For the text-containing cell, return its midpoint in (X, Y) coordinate format. 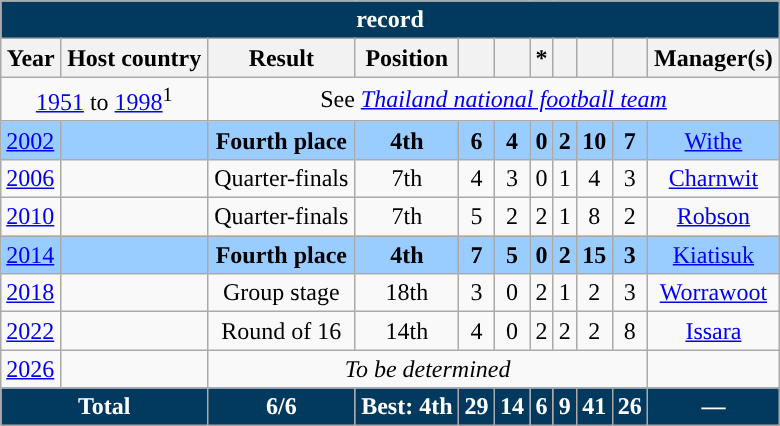
Result (282, 58)
* (542, 58)
Manager(s) (714, 58)
Kiatisuk (714, 255)
To be determined (428, 369)
9 (564, 407)
record (390, 20)
Charnwit (714, 178)
Round of 16 (282, 331)
Group stage (282, 293)
14th (407, 331)
18th (407, 293)
1951 to 19981 (104, 100)
2006 (31, 178)
Total (104, 407)
Issara (714, 331)
2022 (31, 331)
2010 (31, 217)
10 (595, 140)
Year (31, 58)
15 (595, 255)
Position (407, 58)
Host country (134, 58)
2018 (31, 293)
Best: 4th (407, 407)
Robson (714, 217)
14 (512, 407)
6/6 (282, 407)
Worrawoot (714, 293)
See Thailand national football team (494, 100)
Withe (714, 140)
2014 (31, 255)
41 (595, 407)
2002 (31, 140)
— (714, 407)
26 (630, 407)
2026 (31, 369)
29 (477, 407)
